Find where the given text appears and provide that cell's center as [X, Y] coordinate. 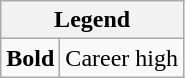
Career high [122, 58]
Legend [92, 20]
Bold [30, 58]
